Identify which cell holds the provided text, then report its (x, y) central coordinate. 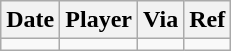
Ref (208, 20)
Player (99, 20)
Via (160, 20)
Date (30, 20)
